Return [X, Y] of the center of cell containing provided text 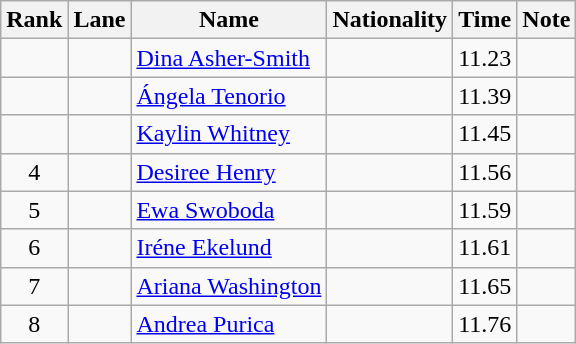
4 [34, 172]
11.59 [485, 210]
6 [34, 248]
Rank [34, 20]
Nationality [390, 20]
11.56 [485, 172]
Time [485, 20]
11.45 [485, 134]
Ariana Washington [229, 286]
Ángela Tenorio [229, 96]
5 [34, 210]
11.65 [485, 286]
Ewa Swoboda [229, 210]
11.76 [485, 324]
Andrea Purica [229, 324]
11.23 [485, 58]
Iréne Ekelund [229, 248]
Kaylin Whitney [229, 134]
8 [34, 324]
11.39 [485, 96]
Name [229, 20]
Desiree Henry [229, 172]
Note [546, 20]
Dina Asher-Smith [229, 58]
11.61 [485, 248]
7 [34, 286]
Lane [100, 20]
